Scan for the cell matching the given text and deliver its [x, y] coordinate at center. 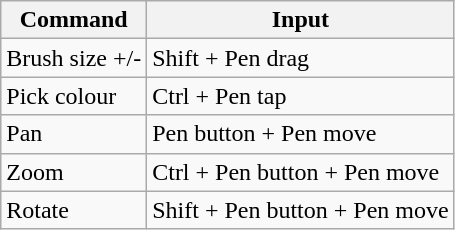
Command [74, 20]
Pick colour [74, 96]
Brush size +/- [74, 58]
Shift + Pen drag [300, 58]
Shift + Pen button + Pen move [300, 210]
Zoom [74, 172]
Pen button + Pen move [300, 134]
Ctrl + Pen button + Pen move [300, 172]
Pan [74, 134]
Rotate [74, 210]
Ctrl + Pen tap [300, 96]
Input [300, 20]
